Output the (x, y) coordinate of the center of the cell containing the given text.  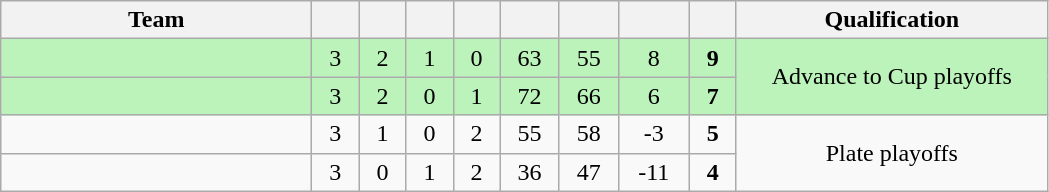
66 (588, 96)
-11 (654, 172)
72 (530, 96)
4 (712, 172)
-3 (654, 134)
6 (654, 96)
5 (712, 134)
63 (530, 58)
36 (530, 172)
Team (156, 20)
Plate playoffs (892, 153)
47 (588, 172)
Advance to Cup playoffs (892, 77)
9 (712, 58)
Qualification (892, 20)
8 (654, 58)
58 (588, 134)
7 (712, 96)
